Search for the cell housing the specified text and yield its [x, y] center coordinate. 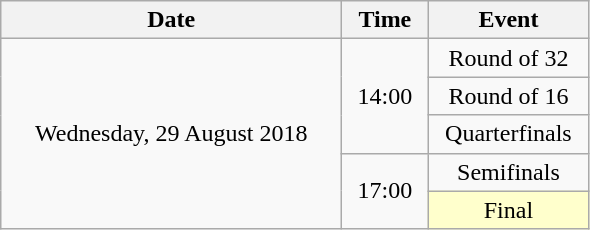
Wednesday, 29 August 2018 [172, 134]
17:00 [385, 191]
Quarterfinals [508, 134]
Semifinals [508, 172]
Final [508, 210]
Round of 16 [508, 96]
Date [172, 20]
14:00 [385, 96]
Event [508, 20]
Time [385, 20]
Round of 32 [508, 58]
